Search for the cell housing the specified text and yield its (x, y) center coordinate. 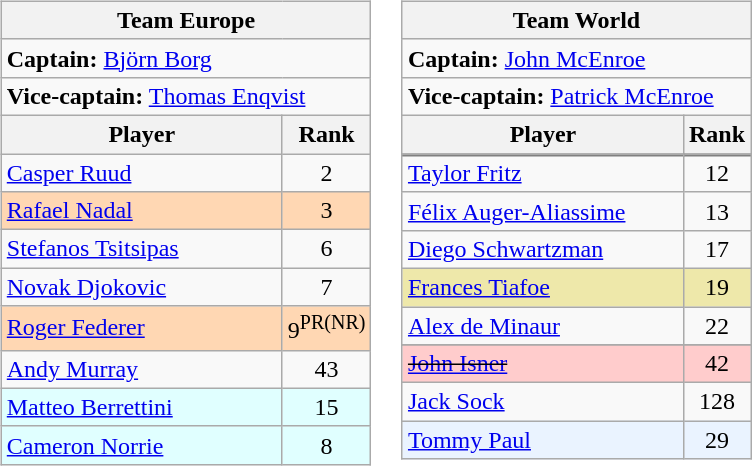
Vice-captain: Thomas Enqvist (186, 96)
9PR(NR) (326, 328)
Taylor Fritz (542, 173)
Jack Sock (542, 402)
Frances Tiafoe (542, 287)
3 (326, 211)
15 (326, 407)
John Isner (542, 364)
19 (716, 287)
7 (326, 287)
Alex de Minaur (542, 325)
Félix Auger-Aliassime (542, 211)
Rafael Nadal (142, 211)
22 (716, 325)
42 (716, 364)
2 (326, 173)
128 (716, 402)
8 (326, 445)
Vice-captain: Patrick McEnroe (576, 96)
6 (326, 249)
29 (716, 440)
Diego Schwartzman (542, 249)
Team World (576, 20)
Roger Federer (142, 328)
17 (716, 249)
12 (716, 173)
Captain: Björn Borg (186, 58)
Team Europe (186, 20)
Captain: John McEnroe (576, 58)
Cameron Norrie (142, 445)
Matteo Berrettini (142, 407)
Tommy Paul (542, 440)
43 (326, 369)
Novak Djokovic (142, 287)
13 (716, 211)
Stefanos Tsitsipas (142, 249)
Casper Ruud (142, 173)
Andy Murray (142, 369)
